From the cell containing the given text, extract its center point as [x, y] coordinate. 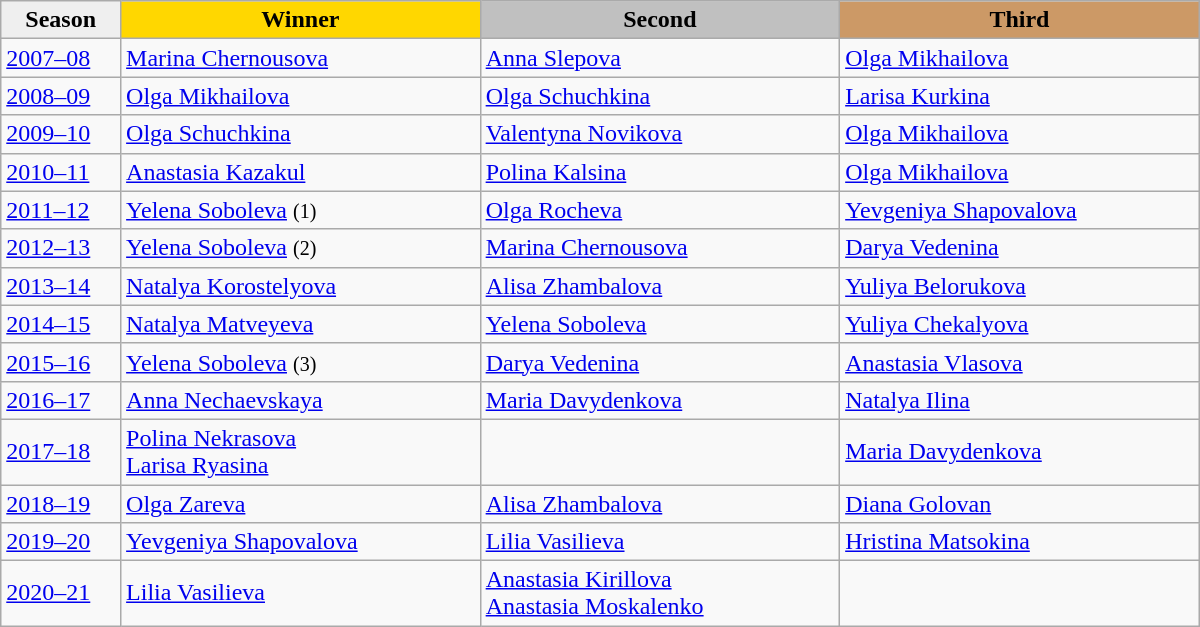
2019–20 [61, 542]
Anastasia Kirillova Anastasia Moskalenko [660, 594]
Natalya Korostelyova [301, 286]
Yuliya Chekalyova [1020, 324]
2020–21 [61, 594]
Polina Nekrasova Larisa Ryasina [301, 452]
2016–17 [61, 400]
Winner [301, 20]
Third [1020, 20]
Yelena Soboleva [660, 324]
Season [61, 20]
2007–08 [61, 58]
Yuliya Belorukova [1020, 286]
2011–12 [61, 210]
Hristina Matsokina [1020, 542]
2018–19 [61, 503]
2014–15 [61, 324]
2012–13 [61, 248]
Yelena Soboleva (2) [301, 248]
2013–14 [61, 286]
2017–18 [61, 452]
Yelena Soboleva (1) [301, 210]
Olga Rocheva [660, 210]
2009–10 [61, 134]
2010–11 [61, 172]
Yelena Soboleva (3) [301, 362]
Second [660, 20]
2015–16 [61, 362]
Olga Zareva [301, 503]
Anna Slepova [660, 58]
Larisa Kurkina [1020, 96]
2008–09 [61, 96]
Anastasia Vlasova [1020, 362]
Polina Kalsina [660, 172]
Anastasia Kazakul [301, 172]
Anna Nechaevskaya [301, 400]
Valentyna Novikova [660, 134]
Diana Golovan [1020, 503]
Natalya Ilina [1020, 400]
Natalya Matveyeva [301, 324]
